Determine the [x, y] coordinate at the center of the cell enclosing the given text.  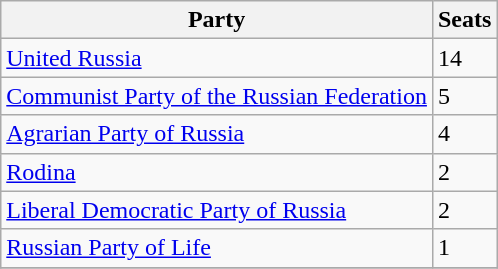
Liberal Democratic Party of Russia [217, 210]
4 [464, 134]
Party [217, 20]
Agrarian Party of Russia [217, 134]
Communist Party of the Russian Federation [217, 96]
Seats [464, 20]
1 [464, 248]
United Russia [217, 58]
14 [464, 58]
Rodina [217, 172]
Russian Party of Life [217, 248]
5 [464, 96]
